Pinpoint the cell where the given text exists, returning its [X, Y] midpoint coordinate. 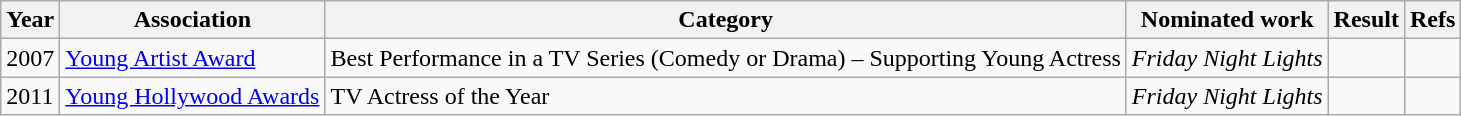
TV Actress of the Year [726, 96]
Year [30, 20]
Refs [1432, 20]
2011 [30, 96]
Result [1366, 20]
Best Performance in a TV Series (Comedy or Drama) – Supporting Young Actress [726, 58]
Nominated work [1227, 20]
Young Hollywood Awards [192, 96]
2007 [30, 58]
Association [192, 20]
Young Artist Award [192, 58]
Category [726, 20]
